Pinpoint the cell where the given text exists, returning its (x, y) midpoint coordinate. 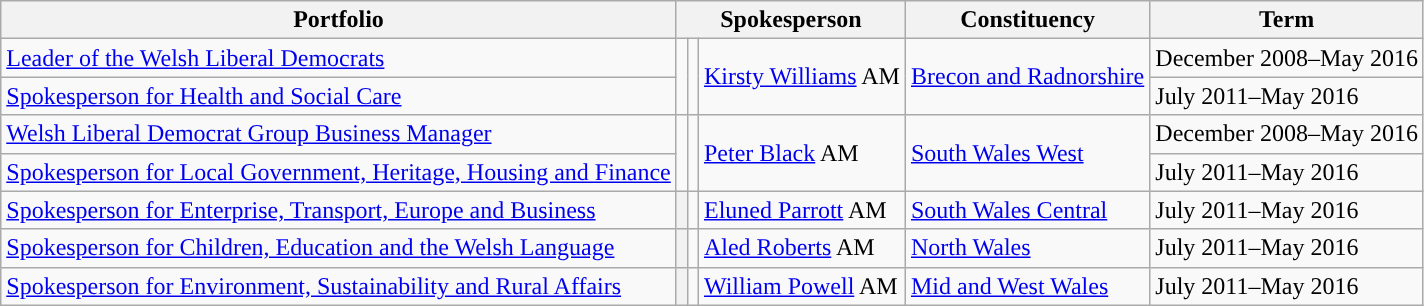
Welsh Liberal Democrat Group Business Manager (339, 134)
Peter Black AM (802, 153)
William Powell AM (802, 286)
Spokesperson (790, 20)
Spokesperson for Environment, Sustainability and Rural Affairs (339, 286)
Spokesperson for Children, Education and the Welsh Language (339, 248)
Brecon and Radnorshire (1027, 77)
South Wales Central (1027, 210)
Spokesperson for Enterprise, Transport, Europe and Business (339, 210)
Spokesperson for Local Government, Heritage, Housing and Finance (339, 172)
Kirsty Williams AM (802, 77)
Leader of the Welsh Liberal Democrats (339, 58)
Mid and West Wales (1027, 286)
Term (1287, 20)
South Wales West (1027, 153)
Constituency (1027, 20)
North Wales (1027, 248)
Spokesperson for Health and Social Care (339, 96)
Portfolio (339, 20)
Eluned Parrott AM (802, 210)
Aled Roberts AM (802, 248)
